Detect which cell encompasses the target text, then output its (x, y) center coordinate. 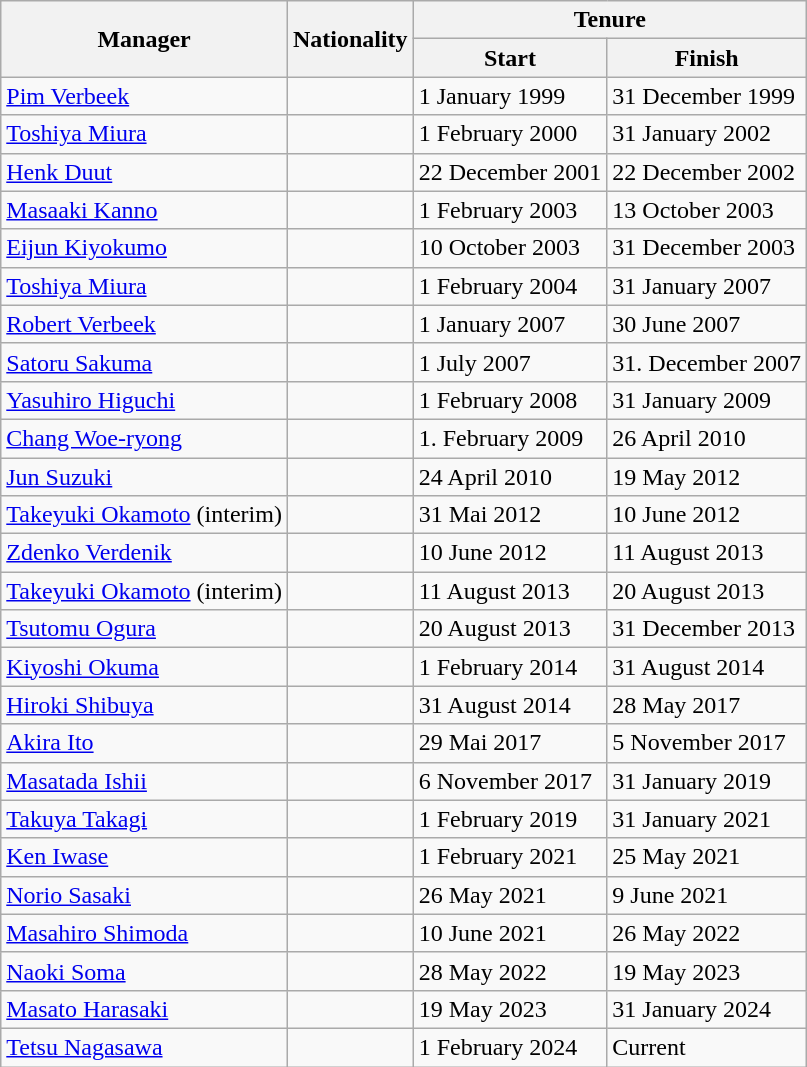
1 February 2003 (510, 210)
6 November 2017 (510, 781)
Tsutomu Ogura (144, 629)
31 January 2002 (707, 134)
Tetsu Nagasawa (144, 1047)
Start (510, 58)
Naoki Soma (144, 971)
13 October 2003 (707, 210)
25 May 2021 (707, 857)
Kiyoshi Okuma (144, 667)
31. December 2007 (707, 362)
Pim Verbeek (144, 96)
Masaaki Kanno (144, 210)
Satoru Sakuma (144, 362)
1 February 2021 (510, 857)
24 April 2010 (510, 477)
31 December 2003 (707, 248)
22 December 2002 (707, 172)
Masahiro Shimoda (144, 933)
10 June 2021 (510, 933)
Hiroki Shibuya (144, 705)
Current (707, 1047)
1 February 2004 (510, 286)
26 May 2021 (510, 895)
1 January 2007 (510, 324)
26 April 2010 (707, 438)
1 February 2000 (510, 134)
Finish (707, 58)
Masato Harasaki (144, 1009)
31 January 2021 (707, 819)
31 January 2019 (707, 781)
28 May 2017 (707, 705)
Ken Iwase (144, 857)
9 June 2021 (707, 895)
31 Mai 2012 (510, 515)
26 May 2022 (707, 933)
5 November 2017 (707, 743)
31 January 2024 (707, 1009)
1 February 2024 (510, 1047)
Yasuhiro Higuchi (144, 400)
10 October 2003 (510, 248)
19 May 2012 (707, 477)
Akira Ito (144, 743)
Zdenko Verdenik (144, 553)
Chang Woe-ryong (144, 438)
1. February 2009 (510, 438)
Takuya Takagi (144, 819)
Manager (144, 39)
31 December 2013 (707, 629)
29 Mai 2017 (510, 743)
Henk Duut (144, 172)
30 June 2007 (707, 324)
Tenure (610, 20)
Masatada Ishii (144, 781)
28 May 2022 (510, 971)
Robert Verbeek (144, 324)
31 January 2009 (707, 400)
31 December 1999 (707, 96)
1 July 2007 (510, 362)
Nationality (350, 39)
1 January 1999 (510, 96)
1 February 2019 (510, 819)
1 February 2014 (510, 667)
31 January 2007 (707, 286)
Jun Suzuki (144, 477)
1 February 2008 (510, 400)
Eijun Kiyokumo (144, 248)
22 December 2001 (510, 172)
Norio Sasaki (144, 895)
